Return (x, y) of the center of cell containing provided text 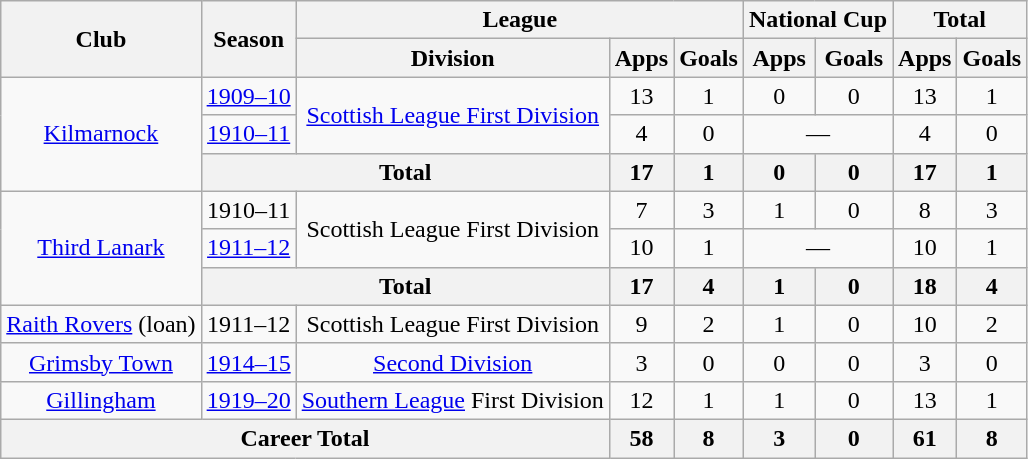
Kilmarnock (101, 134)
7 (641, 210)
1919–20 (248, 400)
Division (452, 58)
58 (641, 438)
National Cup (818, 20)
1909–10 (248, 96)
1914–15 (248, 362)
Career Total (305, 438)
Southern League First Division (452, 400)
Club (101, 39)
League (520, 20)
Third Lanark (101, 248)
Grimsby Town (101, 362)
18 (925, 286)
61 (925, 438)
Second Division (452, 362)
Season (248, 39)
Raith Rovers (loan) (101, 324)
Gillingham (101, 400)
12 (641, 400)
9 (641, 324)
